Locate the cell with the specified text and output its (X, Y) center coordinate. 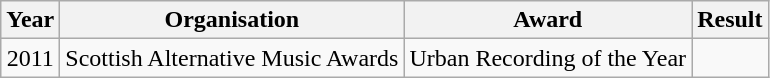
Scottish Alternative Music Awards (232, 58)
Urban Recording of the Year (548, 58)
Result (730, 20)
Award (548, 20)
2011 (30, 58)
Organisation (232, 20)
Year (30, 20)
